Provide the (x, y) coordinate of the cell's center where the given text is located.  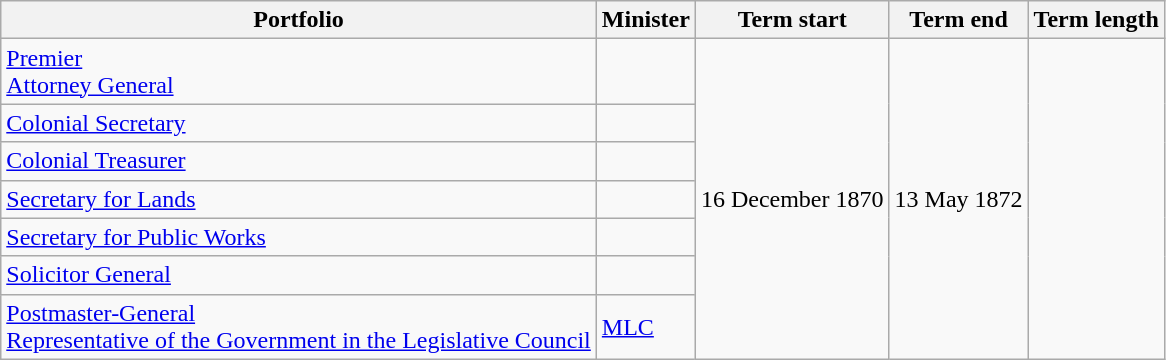
Minister (646, 20)
13 May 1872 (958, 199)
Colonial Treasurer (299, 161)
Secretary for Lands (299, 199)
PremierAttorney General (299, 72)
Postmaster-GeneralRepresentative of the Government in the Legislative Council (299, 326)
MLC (646, 326)
16 December 1870 (792, 199)
Term length (1096, 20)
Secretary for Public Works (299, 237)
Portfolio (299, 20)
Term end (958, 20)
Colonial Secretary (299, 123)
Solicitor General (299, 275)
Term start (792, 20)
